Capture the cell that displays the provided text and extract its [X, Y] central coordinate. 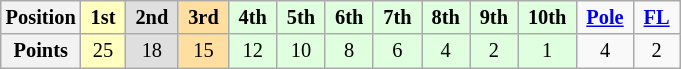
7th [397, 17]
6 [397, 51]
6th [349, 17]
8 [349, 51]
4th [253, 17]
1st [104, 17]
18 [152, 51]
9th [494, 17]
Pole [604, 17]
12 [253, 51]
25 [104, 51]
1 [547, 51]
Points [41, 51]
3rd [203, 17]
8th [446, 17]
10th [547, 17]
2nd [152, 17]
FL [657, 17]
15 [203, 51]
Position [41, 17]
10 [301, 51]
5th [301, 17]
